Locate the cell with the specified text and output its (X, Y) center coordinate. 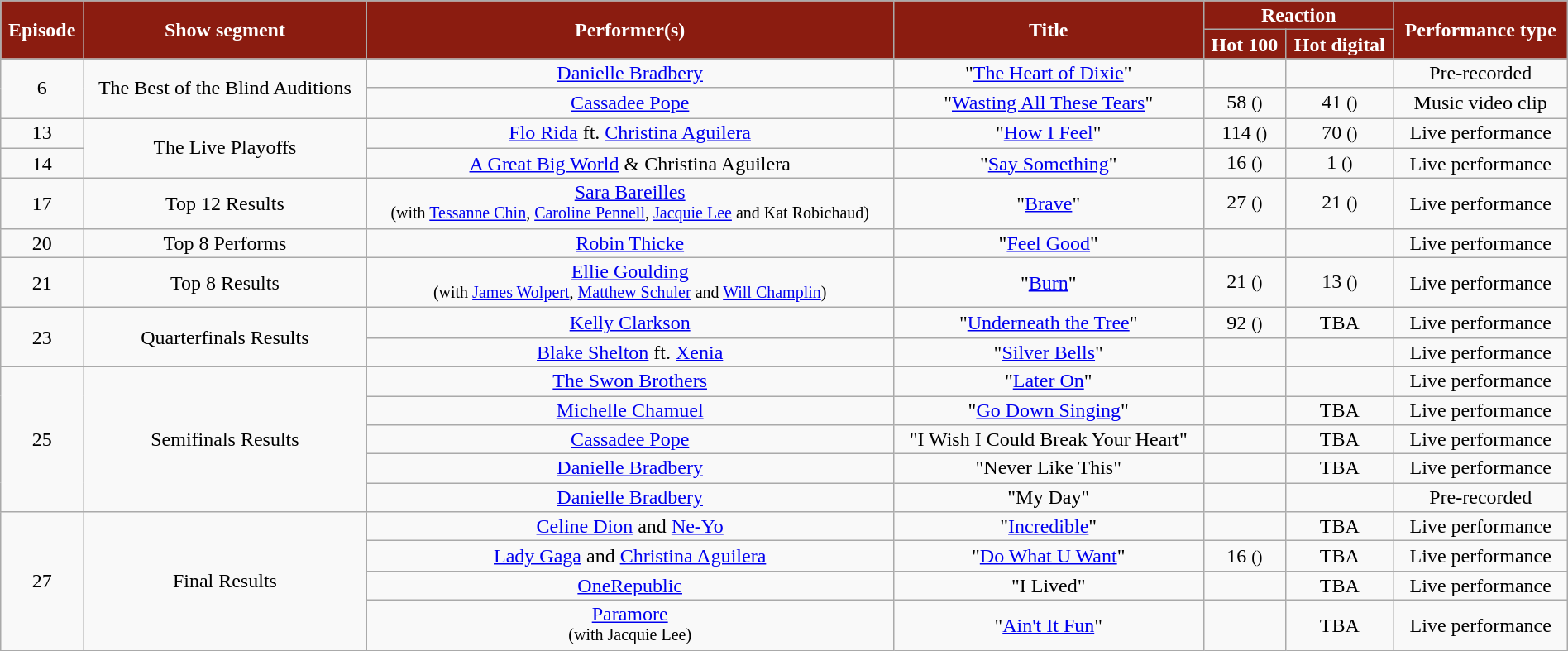
"Go Down Singing" (1049, 410)
Performance type (1480, 30)
"Wasting All These Tears" (1049, 103)
Blake Shelton ft. Xenia (630, 352)
Sara Bareilles(with Tessanne Chin, Caroline Pennell, Jacquie Lee and Kat Robichaud) (630, 203)
Performer(s) (630, 30)
"Feel Good" (1049, 243)
"I Wish I Could Break Your Heart" (1049, 440)
Top 8 Performs (225, 243)
Semifinals Results (225, 438)
Show segment (225, 30)
Kelly Clarkson (630, 323)
The Live Playoffs (225, 147)
"Brave" (1049, 203)
14 (42, 164)
Hot digital (1340, 45)
6 (42, 89)
114 () (1244, 132)
Top 8 Results (225, 283)
25 (42, 438)
"My Day" (1049, 498)
OneRepublic (630, 586)
"Later On" (1049, 381)
Music video clip (1480, 103)
Final Results (225, 581)
17 (42, 203)
"Say Something" (1049, 164)
41 () (1340, 103)
"Ain't It Fun" (1049, 625)
"I Lived" (1049, 586)
Lady Gaga and Christina Aguilera (630, 556)
Title (1049, 30)
92 () (1244, 323)
The Best of the Blind Auditions (225, 89)
A Great Big World & Christina Aguilera (630, 164)
70 () (1340, 132)
"The Heart of Dixie" (1049, 73)
Paramore(with Jacquie Lee) (630, 625)
13 () (1340, 283)
"Incredible" (1049, 526)
13 (42, 132)
"Never Like This" (1049, 468)
58 () (1244, 103)
The Swon Brothers (630, 381)
"Silver Bells" (1049, 352)
Episode (42, 30)
20 (42, 243)
Quarterfinals Results (225, 337)
Flo Rida ft. Christina Aguilera (630, 132)
Michelle Chamuel (630, 410)
Robin Thicke (630, 243)
"How I Feel" (1049, 132)
Celine Dion and Ne-Yo (630, 526)
27 () (1244, 203)
Ellie Goulding(with James Wolpert, Matthew Schuler and Will Champlin) (630, 283)
Reaction (1298, 15)
"Do What U Want" (1049, 556)
27 (42, 581)
1 () (1340, 164)
Hot 100 (1244, 45)
"Burn" (1049, 283)
21 (42, 283)
"Underneath the Tree" (1049, 323)
23 (42, 337)
Top 12 Results (225, 203)
